From the cell containing the given text, extract its center point as [x, y] coordinate. 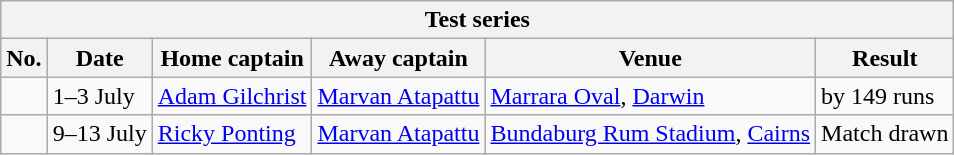
9–13 July [100, 134]
1–3 July [100, 96]
Marrara Oval, Darwin [650, 96]
Date [100, 58]
Bundaburg Rum Stadium, Cairns [650, 134]
Adam Gilchrist [232, 96]
No. [24, 58]
Result [885, 58]
Home captain [232, 58]
Test series [478, 20]
Ricky Ponting [232, 134]
Match drawn [885, 134]
Away captain [398, 58]
Venue [650, 58]
by 149 runs [885, 96]
